Identify which cell holds the provided text, then report its [x, y] central coordinate. 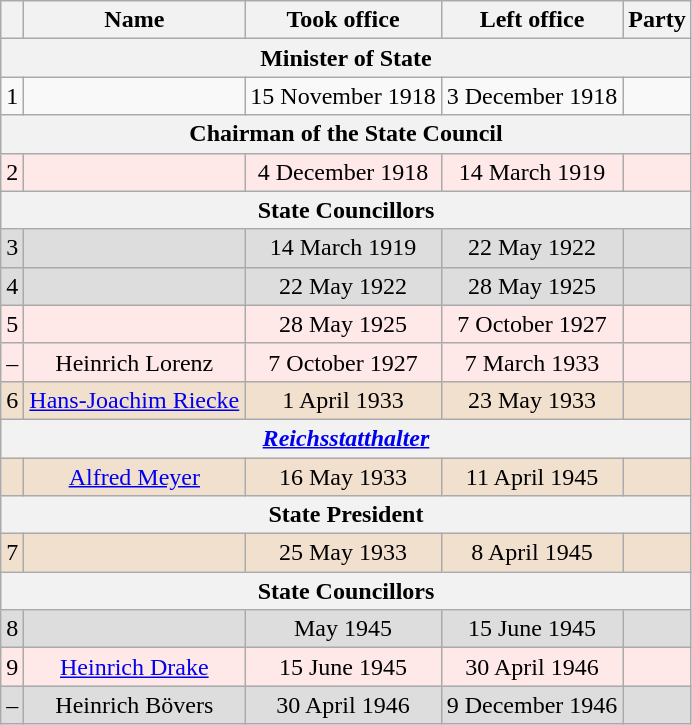
2 [12, 172]
Heinrich Lorenz [134, 362]
Heinrich Bövers [134, 705]
8 April 1945 [532, 553]
Took office [343, 20]
Minister of State [346, 58]
1 April 1933 [343, 400]
25 May 1933 [343, 553]
9 December 1946 [532, 705]
State President [346, 515]
3 [12, 248]
Party [657, 20]
1 [12, 96]
4 December 1918 [343, 172]
3 December 1918 [532, 96]
Left office [532, 20]
Alfred Meyer [134, 477]
May 1945 [343, 629]
8 [12, 629]
11 April 1945 [532, 477]
Hans-Joachim Riecke [134, 400]
9 [12, 667]
Chairman of the State Council [346, 134]
Name [134, 20]
Heinrich Drake [134, 667]
7 March 1933 [532, 362]
6 [12, 400]
16 May 1933 [343, 477]
7 [12, 553]
Reichsstatthalter [346, 438]
23 May 1933 [532, 400]
15 November 1918 [343, 96]
5 [12, 324]
4 [12, 286]
